Determine the [x, y] coordinate at the center of the cell enclosing the given text.  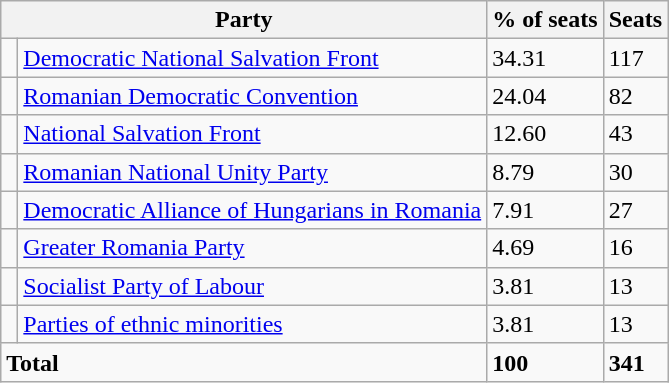
Socialist Party of Labour [252, 286]
Romanian National Unity Party [252, 172]
24.04 [545, 96]
Seats [635, 20]
National Salvation Front [252, 134]
Parties of ethnic minorities [252, 324]
7.91 [545, 210]
Total [244, 362]
43 [635, 134]
16 [635, 248]
Democratic Alliance of Hungarians in Romania [252, 210]
% of seats [545, 20]
30 [635, 172]
82 [635, 96]
27 [635, 210]
Romanian Democratic Convention [252, 96]
34.31 [545, 58]
12.60 [545, 134]
Greater Romania Party [252, 248]
100 [545, 362]
4.69 [545, 248]
Democratic National Salvation Front [252, 58]
117 [635, 58]
341 [635, 362]
Party [244, 20]
8.79 [545, 172]
